Determine the (X, Y) coordinate at the center of the cell enclosing the given text.  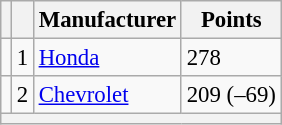
Manufacturer (107, 20)
209 (–69) (231, 95)
1 (22, 58)
278 (231, 58)
2 (22, 95)
Chevrolet (107, 95)
Honda (107, 58)
Points (231, 20)
